Pinpoint the cell where the given text exists, returning its (x, y) midpoint coordinate. 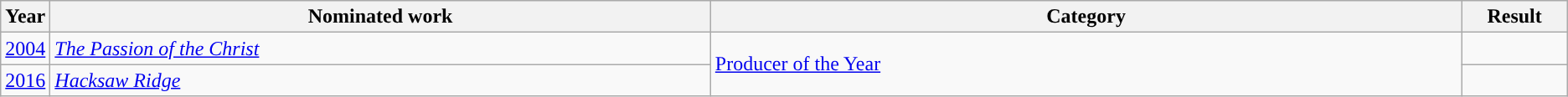
Year (25, 17)
The Passion of the Christ (380, 48)
Result (1514, 17)
Category (1086, 17)
2004 (25, 48)
Producer of the Year (1086, 64)
Hacksaw Ridge (380, 80)
2016 (25, 80)
Nominated work (380, 17)
